Extract the [X, Y] coordinate from the center of the cell holding the provided text.  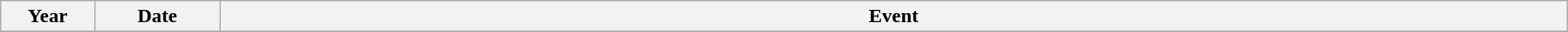
Date [157, 16]
Event [893, 16]
Year [48, 16]
